Find where the given text appears and provide that cell's center as (x, y) coordinate. 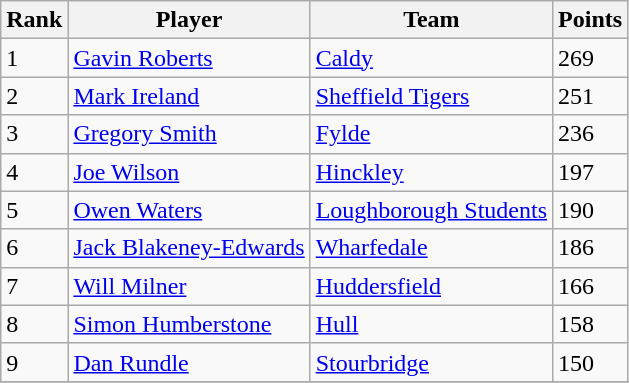
Simon Humberstone (189, 324)
2 (34, 96)
Fylde (431, 134)
166 (590, 286)
Caldy (431, 58)
Huddersfield (431, 286)
Points (590, 20)
Hinckley (431, 172)
Owen Waters (189, 210)
Dan Rundle (189, 362)
Wharfedale (431, 248)
158 (590, 324)
Joe Wilson (189, 172)
197 (590, 172)
3 (34, 134)
5 (34, 210)
Stourbridge (431, 362)
Hull (431, 324)
4 (34, 172)
Team (431, 20)
9 (34, 362)
236 (590, 134)
190 (590, 210)
186 (590, 248)
6 (34, 248)
7 (34, 286)
Loughborough Students (431, 210)
Gregory Smith (189, 134)
1 (34, 58)
251 (590, 96)
Gavin Roberts (189, 58)
Player (189, 20)
Rank (34, 20)
8 (34, 324)
Will Milner (189, 286)
Sheffield Tigers (431, 96)
Mark Ireland (189, 96)
150 (590, 362)
Jack Blakeney-Edwards (189, 248)
269 (590, 58)
